Return (x, y) of the center of cell containing provided text 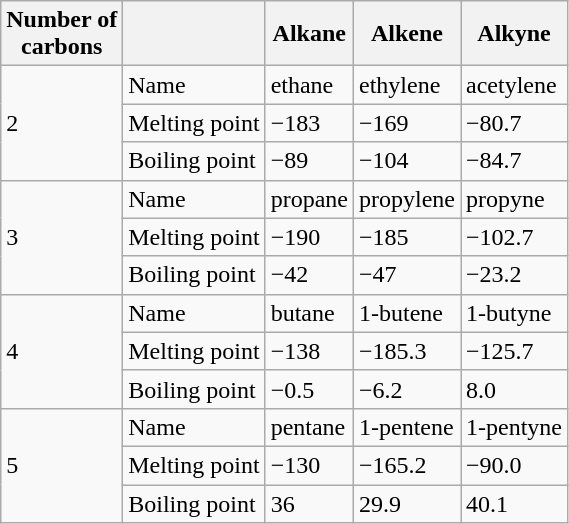
−185 (406, 237)
−169 (406, 123)
acetylene (514, 85)
−6.2 (406, 389)
−125.7 (514, 351)
1-pentene (406, 427)
−185.3 (406, 351)
propylene (406, 199)
ethylene (406, 85)
−89 (309, 161)
36 (309, 503)
8.0 (514, 389)
Alkyne (514, 34)
−190 (309, 237)
5 (62, 465)
−90.0 (514, 465)
1-pentyne (514, 427)
−183 (309, 123)
−23.2 (514, 275)
1-butyne (514, 313)
40.1 (514, 503)
Alkane (309, 34)
29.9 (406, 503)
propane (309, 199)
Alkene (406, 34)
ethane (309, 85)
−165.2 (406, 465)
−47 (406, 275)
−138 (309, 351)
−42 (309, 275)
−0.5 (309, 389)
1-butene (406, 313)
3 (62, 237)
4 (62, 351)
−104 (406, 161)
pentane (309, 427)
2 (62, 123)
−80.7 (514, 123)
Number ofcarbons (62, 34)
−130 (309, 465)
−102.7 (514, 237)
−84.7 (514, 161)
propyne (514, 199)
butane (309, 313)
